Output the [x, y] coordinate of the center of the cell containing the given text.  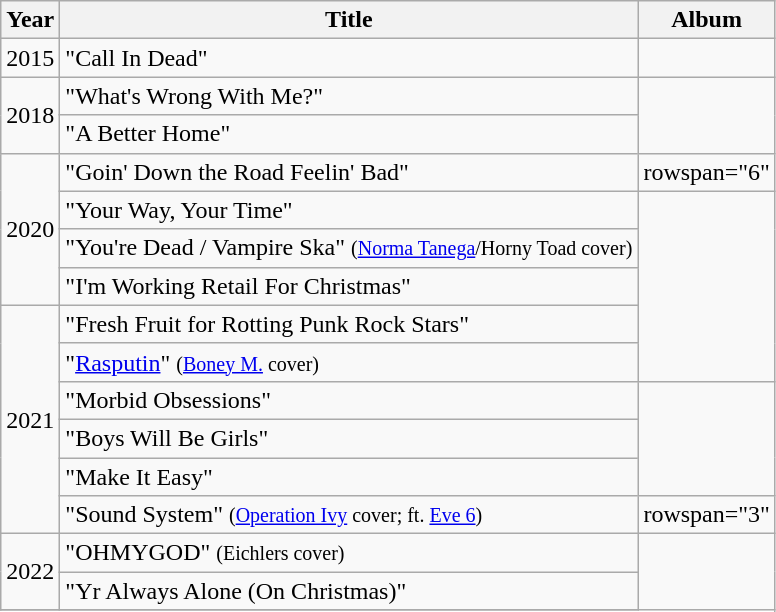
Title [349, 20]
"Sound System" (Operation Ivy cover; ft. Eve 6) [349, 515]
"What's Wrong With Me?" [349, 96]
"A Better Home" [349, 134]
Year [30, 20]
"Yr Always Alone (On Christmas)" [349, 591]
"Morbid Obsessions" [349, 400]
2018 [30, 115]
"Boys Will Be Girls" [349, 438]
2015 [30, 58]
2020 [30, 229]
"Rasputin" (Boney M. cover) [349, 362]
rowspan="3" [707, 515]
2022 [30, 572]
"You're Dead / Vampire Ska" (Norma Tanega/Horny Toad cover) [349, 248]
rowspan="6" [707, 172]
"I'm Working Retail For Christmas" [349, 286]
2021 [30, 419]
"Goin' Down the Road Feelin' Bad" [349, 172]
"OHMYGOD" (Eichlers cover) [349, 553]
"Fresh Fruit for Rotting Punk Rock Stars" [349, 324]
"Call In Dead" [349, 58]
"Make It Easy" [349, 477]
"Your Way, Your Time" [349, 210]
Album [707, 20]
